Locate the cell with the specified text and output its [X, Y] center coordinate. 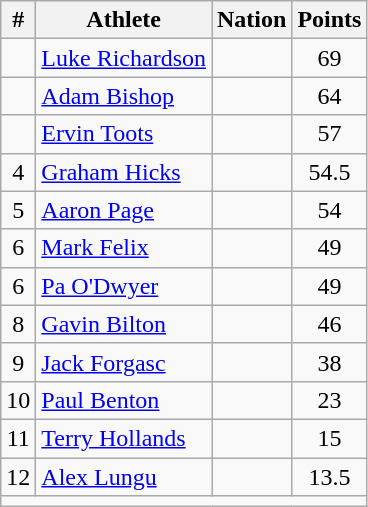
64 [330, 96]
# [18, 20]
Athlete [124, 20]
57 [330, 134]
10 [18, 400]
Luke Richardson [124, 58]
13.5 [330, 477]
Graham Hicks [124, 172]
5 [18, 210]
Ervin Toots [124, 134]
Mark Felix [124, 248]
Gavin Bilton [124, 324]
23 [330, 400]
9 [18, 362]
Adam Bishop [124, 96]
54 [330, 210]
Points [330, 20]
11 [18, 438]
69 [330, 58]
4 [18, 172]
Paul Benton [124, 400]
54.5 [330, 172]
Pa O'Dwyer [124, 286]
Jack Forgasc [124, 362]
8 [18, 324]
Aaron Page [124, 210]
38 [330, 362]
Nation [252, 20]
12 [18, 477]
Alex Lungu [124, 477]
15 [330, 438]
46 [330, 324]
Terry Hollands [124, 438]
